Detect which cell encompasses the target text, then output its [X, Y] center coordinate. 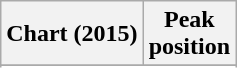
Chart (2015) [72, 34]
Peak position [189, 34]
